Find where the given text appears and provide that cell's center as (X, Y) coordinate. 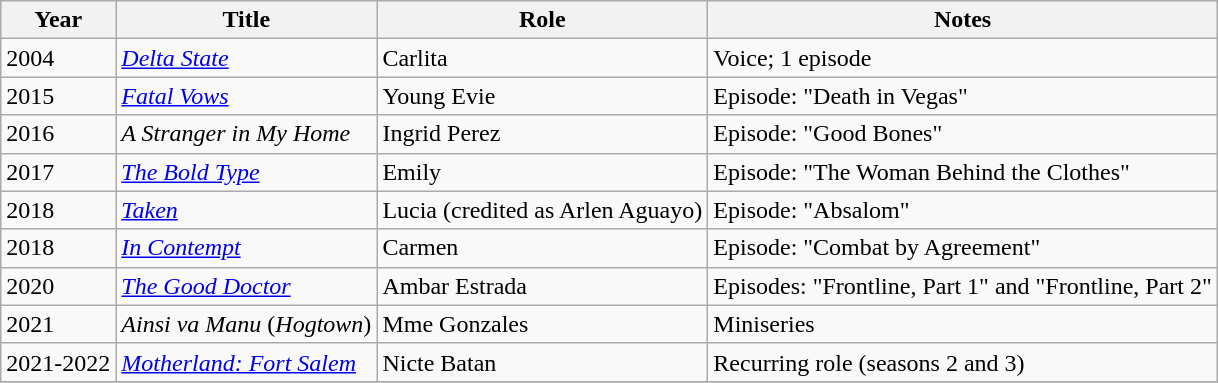
Episodes: "Frontline, Part 1" and "Frontline, Part 2" (963, 286)
2021-2022 (58, 362)
Emily (542, 172)
Title (246, 20)
Carlita (542, 58)
Recurring role (seasons 2 and 3) (963, 362)
Carmen (542, 248)
In Contempt (246, 248)
2004 (58, 58)
Year (58, 20)
Ainsi va Manu (Hogtown) (246, 324)
Motherland: Fort Salem (246, 362)
Mme Gonzales (542, 324)
Episode: "The Woman Behind the Clothes" (963, 172)
Voice; 1 episode (963, 58)
2021 (58, 324)
The Bold Type (246, 172)
Young Evie (542, 96)
Episode: "Good Bones" (963, 134)
Notes (963, 20)
Episode: "Combat by Agreement" (963, 248)
2015 (58, 96)
Lucia (credited as Arlen Aguayo) (542, 210)
Ambar Estrada (542, 286)
2020 (58, 286)
2016 (58, 134)
2017 (58, 172)
Role (542, 20)
A Stranger in My Home (246, 134)
Nicte Batan (542, 362)
Miniseries (963, 324)
Episode: "Death in Vegas" (963, 96)
The Good Doctor (246, 286)
Fatal Vows (246, 96)
Ingrid Perez (542, 134)
Episode: "Absalom" (963, 210)
Taken (246, 210)
Delta State (246, 58)
